Return [X, Y] of the center of cell containing provided text 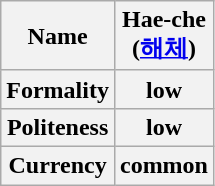
Politeness [58, 127]
Formality [58, 89]
Hae-che(해체) [164, 36]
Name [58, 36]
Currency [58, 165]
common [164, 165]
